Capture the cell that displays the provided text and extract its (x, y) central coordinate. 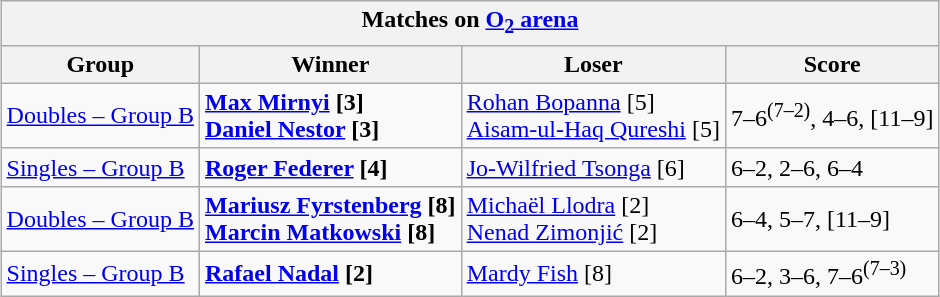
7–6(7–2), 4–6, [11–9] (832, 116)
Group (100, 64)
Jo-Wilfried Tsonga [6] (593, 167)
6–2, 3–6, 7–6(7–3) (832, 274)
Matches on O2 arena (470, 23)
Michaël Llodra [2] Nenad Zimonjić [2] (593, 218)
6–2, 2–6, 6–4 (832, 167)
Score (832, 64)
Rafael Nadal [2] (330, 274)
6–4, 5–7, [11–9] (832, 218)
Mariusz Fyrstenberg [8] Marcin Matkowski [8] (330, 218)
Loser (593, 64)
Roger Federer [4] (330, 167)
Rohan Bopanna [5] Aisam-ul-Haq Qureshi [5] (593, 116)
Max Mirnyi [3] Daniel Nestor [3] (330, 116)
Mardy Fish [8] (593, 274)
Winner (330, 64)
